Provide the (X, Y) coordinate of the cell's center where the given text is located.  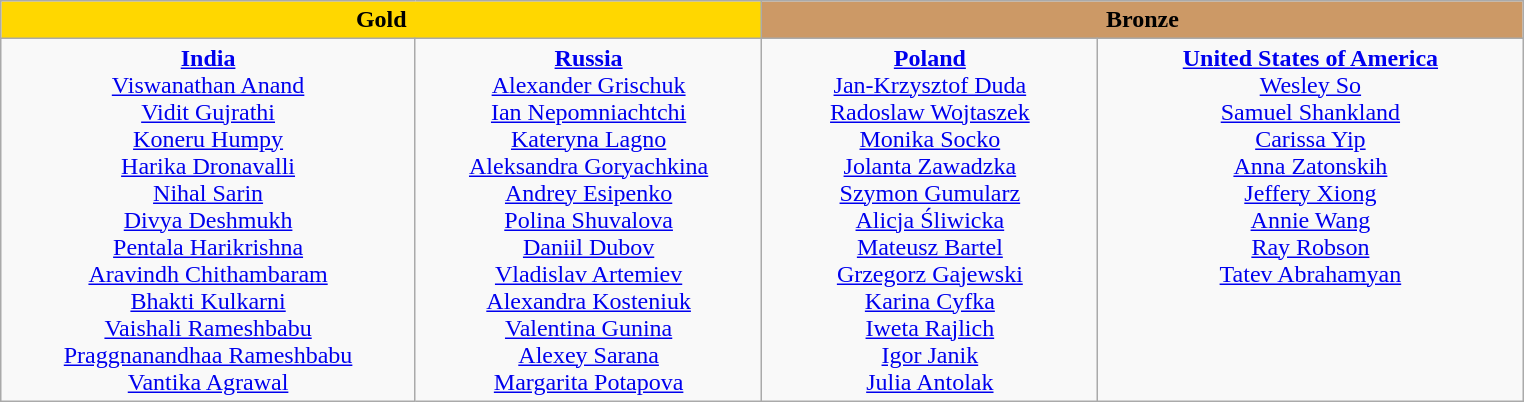
Gold (382, 20)
United States of AmericaWesley SoSamuel ShanklandCarissa YipAnna ZatonskihJeffery XiongAnnie WangRay RobsonTatev Abrahamyan (1310, 220)
Bronze (1142, 20)
